Return the (X, Y) coordinate for the center point of the cell that contains the specified text.  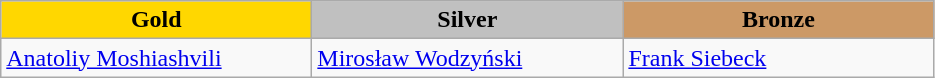
Mirosław Wodzyński (468, 58)
Silver (468, 20)
Anatoliy Moshiashvili (156, 58)
Frank Siebeck (778, 58)
Gold (156, 20)
Bronze (778, 20)
